Return the (X, Y) coordinate for the center point of the cell that contains the specified text.  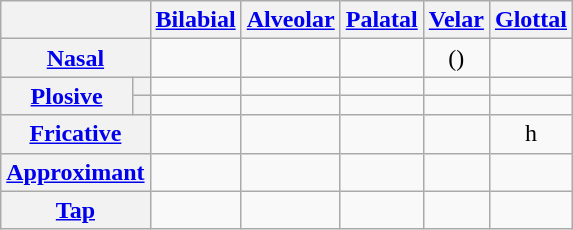
() (456, 58)
Approximant (76, 172)
Velar (456, 20)
h (530, 134)
Nasal (76, 58)
Tap (76, 210)
Bilabial (196, 20)
Glottal (530, 20)
Palatal (382, 20)
Plosive (67, 96)
Fricative (76, 134)
Alveolar (290, 20)
